From the cell containing the given text, extract its center point as (x, y) coordinate. 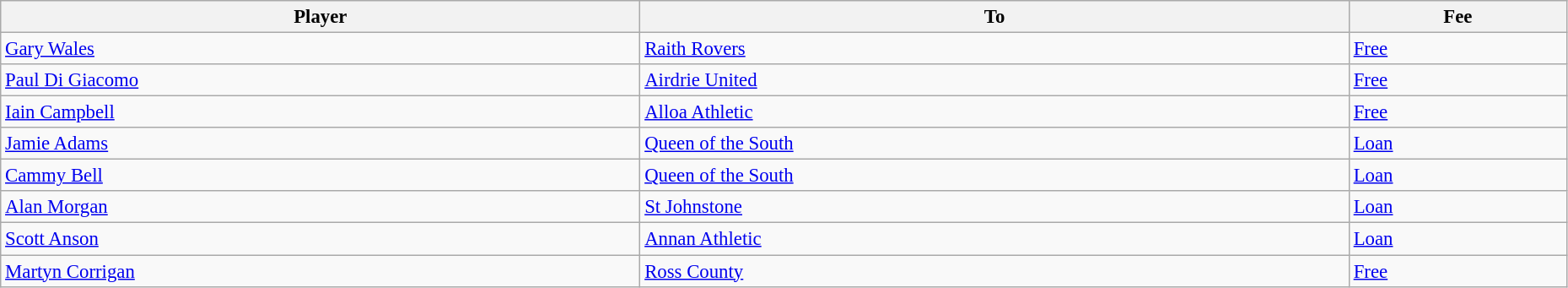
Jamie Adams (321, 144)
Raith Rovers (995, 49)
Iain Campbell (321, 112)
Scott Anson (321, 239)
Airdrie United (995, 80)
Annan Athletic (995, 239)
Gary Wales (321, 49)
Alan Morgan (321, 207)
Ross County (995, 271)
Alloa Athletic (995, 112)
Cammy Bell (321, 176)
Paul Di Giacomo (321, 80)
Player (321, 17)
Fee (1458, 17)
To (995, 17)
Martyn Corrigan (321, 271)
St Johnstone (995, 207)
